Locate the cell with the specified text and output its [X, Y] center coordinate. 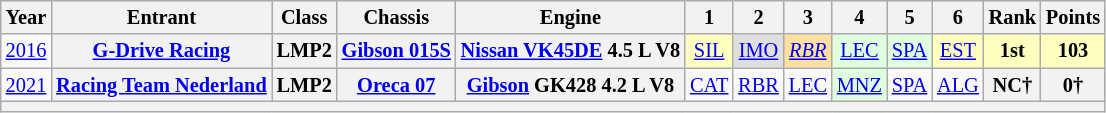
Engine [570, 17]
2021 [26, 85]
EST [958, 51]
2 [758, 17]
IMO [758, 51]
4 [860, 17]
Gibson 015S [396, 51]
Nissan VK45DE 4.5 L V8 [570, 51]
0† [1073, 85]
Class [304, 17]
Chassis [396, 17]
Rank [1012, 17]
6 [958, 17]
G-Drive Racing [161, 51]
3 [808, 17]
2016 [26, 51]
ALG [958, 85]
Points [1073, 17]
Year [26, 17]
5 [910, 17]
1st [1012, 51]
MNZ [860, 85]
CAT [709, 85]
NC† [1012, 85]
Oreca 07 [396, 85]
1 [709, 17]
103 [1073, 51]
Entrant [161, 17]
Gibson GK428 4.2 L V8 [570, 85]
SIL [709, 51]
Racing Team Nederland [161, 85]
